Capture the cell that displays the provided text and extract its (x, y) central coordinate. 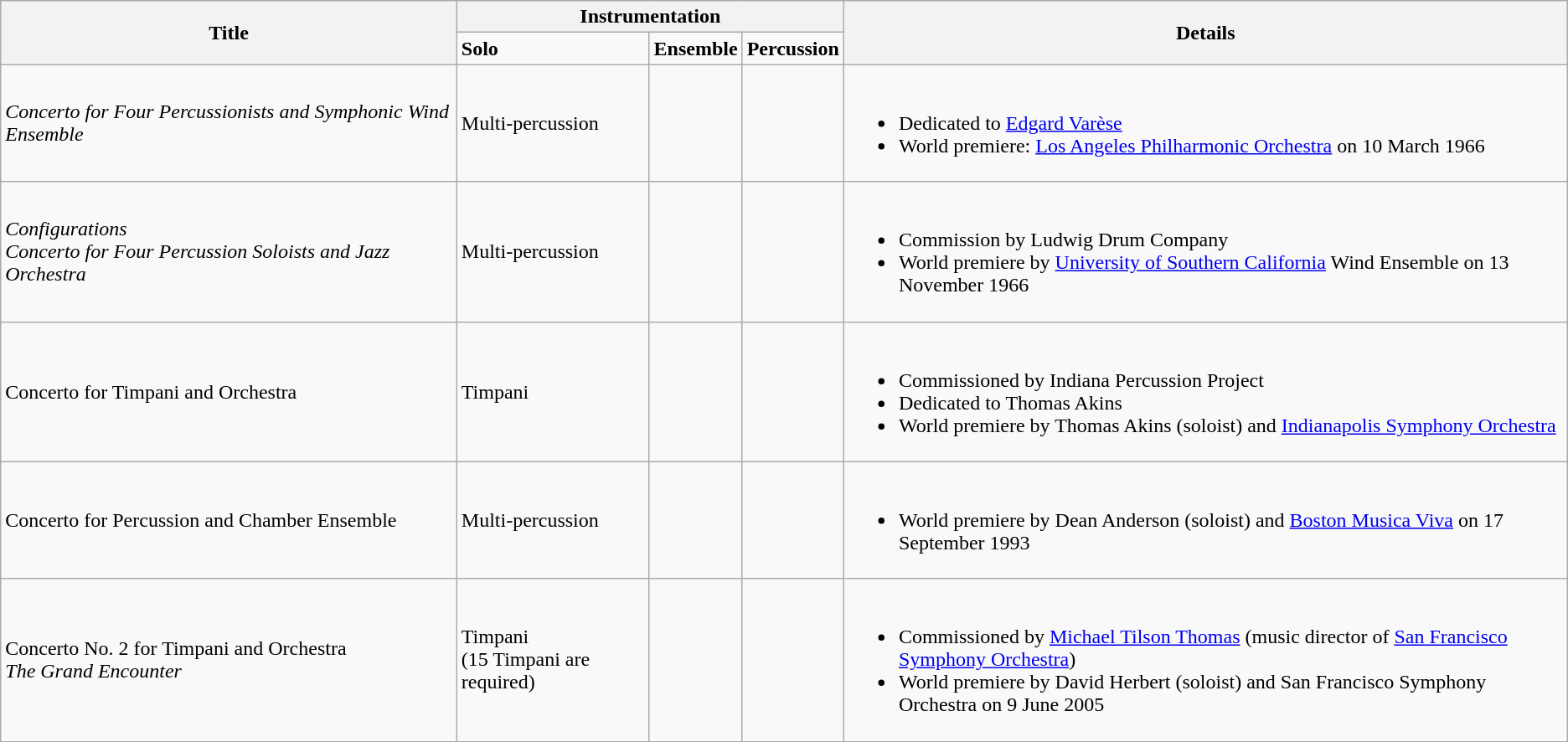
Dedicated to Edgard VarèseWorld premiere: Los Angeles Philharmonic Orchestra on 10 March 1966 (1205, 123)
Timpani(15 Timpani are required) (553, 660)
Solo (553, 49)
Ensemble (695, 49)
Percussion (792, 49)
Concerto for Four Percussionists and Symphonic Wind Ensemble (230, 123)
Title (230, 33)
Commission by Ludwig Drum CompanyWorld premiere by University of Southern California Wind Ensemble on 13 November 1966 (1205, 251)
Instrumentation (650, 17)
Timpani (553, 392)
Details (1205, 33)
ConfigurationsConcerto for Four Percussion Soloists and Jazz Orchestra (230, 251)
Concerto for Timpani and Orchestra (230, 392)
Concerto No. 2 for Timpani and OrchestraThe Grand Encounter (230, 660)
Concerto for Percussion and Chamber Ensemble (230, 520)
World premiere by Dean Anderson (soloist) and Boston Musica Viva on 17 September 1993 (1205, 520)
Commissioned by Indiana Percussion ProjectDedicated to Thomas AkinsWorld premiere by Thomas Akins (soloist) and Indianapolis Symphony Orchestra (1205, 392)
